From the cell containing the given text, extract its center point as [x, y] coordinate. 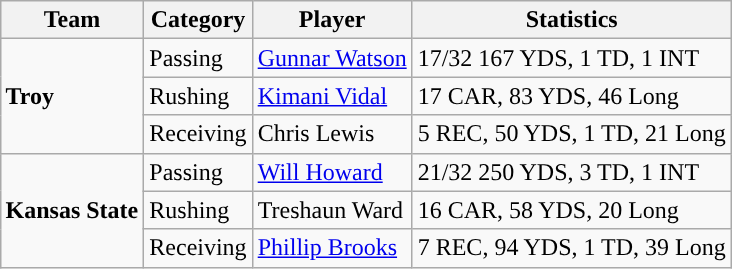
5 REC, 50 YDS, 1 TD, 21 Long [572, 134]
Player [332, 20]
21/32 250 YDS, 3 TD, 1 INT [572, 172]
Kimani Vidal [332, 96]
17/32 167 YDS, 1 TD, 1 INT [572, 58]
7 REC, 94 YDS, 1 TD, 39 Long [572, 248]
17 CAR, 83 YDS, 46 Long [572, 96]
Category [198, 20]
Team [72, 20]
Will Howard [332, 172]
Chris Lewis [332, 134]
Troy [72, 96]
Kansas State [72, 210]
16 CAR, 58 YDS, 20 Long [572, 210]
Gunnar Watson [332, 58]
Phillip Brooks [332, 248]
Treshaun Ward [332, 210]
Statistics [572, 20]
